Locate the cell with the specified text and output its [x, y] center coordinate. 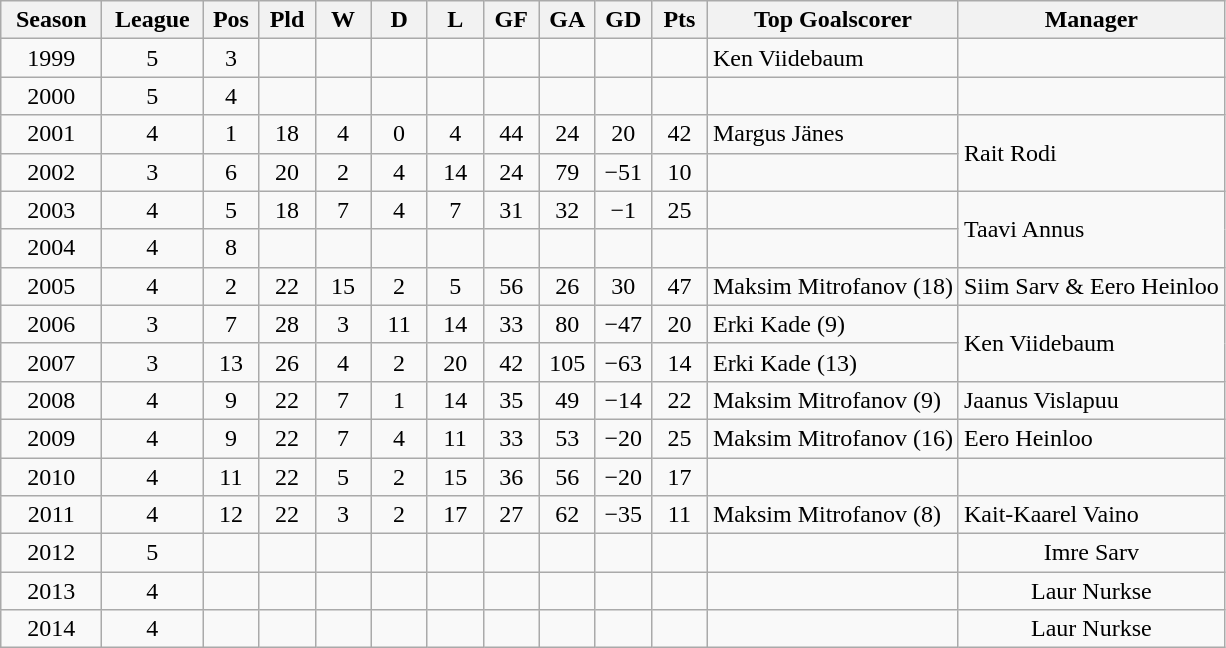
2012 [52, 553]
−1 [623, 210]
6 [231, 172]
2006 [52, 324]
2011 [52, 515]
2003 [52, 210]
Erki Kade (9) [832, 324]
13 [231, 362]
−14 [623, 400]
49 [567, 400]
32 [567, 210]
47 [679, 286]
2001 [52, 134]
W [343, 20]
27 [511, 515]
GF [511, 20]
Manager [1091, 20]
L [455, 20]
53 [567, 438]
2000 [52, 96]
62 [567, 515]
−35 [623, 515]
Siim Sarv & Eero Heinloo [1091, 286]
2013 [52, 591]
Maksim Mitrofanov (18) [832, 286]
2009 [52, 438]
League [152, 20]
Kait-Kaarel Vaino [1091, 515]
Margus Jänes [832, 134]
2002 [52, 172]
Maksim Mitrofanov (16) [832, 438]
GD [623, 20]
Maksim Mitrofanov (9) [832, 400]
2005 [52, 286]
80 [567, 324]
12 [231, 515]
10 [679, 172]
35 [511, 400]
−63 [623, 362]
105 [567, 362]
Pts [679, 20]
0 [399, 134]
D [399, 20]
36 [511, 477]
Jaanus Vislapuu [1091, 400]
Erki Kade (13) [832, 362]
Maksim Mitrofanov (8) [832, 515]
79 [567, 172]
Eero Heinloo [1091, 438]
31 [511, 210]
GA [567, 20]
−47 [623, 324]
Top Goalscorer [832, 20]
Imre Sarv [1091, 553]
2014 [52, 629]
−51 [623, 172]
1999 [52, 58]
2010 [52, 477]
2004 [52, 248]
44 [511, 134]
Pld [287, 20]
Taavi Annus [1091, 229]
2008 [52, 400]
Rait Rodi [1091, 153]
2007 [52, 362]
30 [623, 286]
Season [52, 20]
28 [287, 324]
8 [231, 248]
Pos [231, 20]
